Find where the given text appears and provide that cell's center as (X, Y) coordinate. 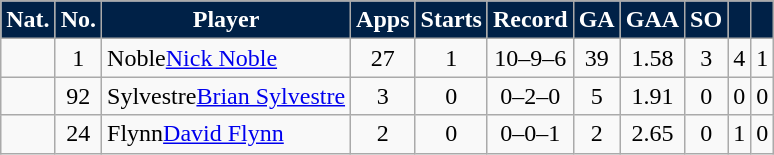
Nat. (28, 20)
10–9–6 (530, 58)
SylvestreBrian Sylvestre (226, 96)
2.65 (652, 134)
4 (740, 58)
Player (226, 20)
0–0–1 (530, 134)
SO (706, 20)
5 (596, 96)
Starts (451, 20)
Record (530, 20)
GAA (652, 20)
24 (78, 134)
0–2–0 (530, 96)
39 (596, 58)
27 (383, 58)
1.91 (652, 96)
FlynnDavid Flynn (226, 134)
1.58 (652, 58)
92 (78, 96)
Apps (383, 20)
NobleNick Noble (226, 58)
No. (78, 20)
GA (596, 20)
